Locate the cell with the specified text and output its [X, Y] center coordinate. 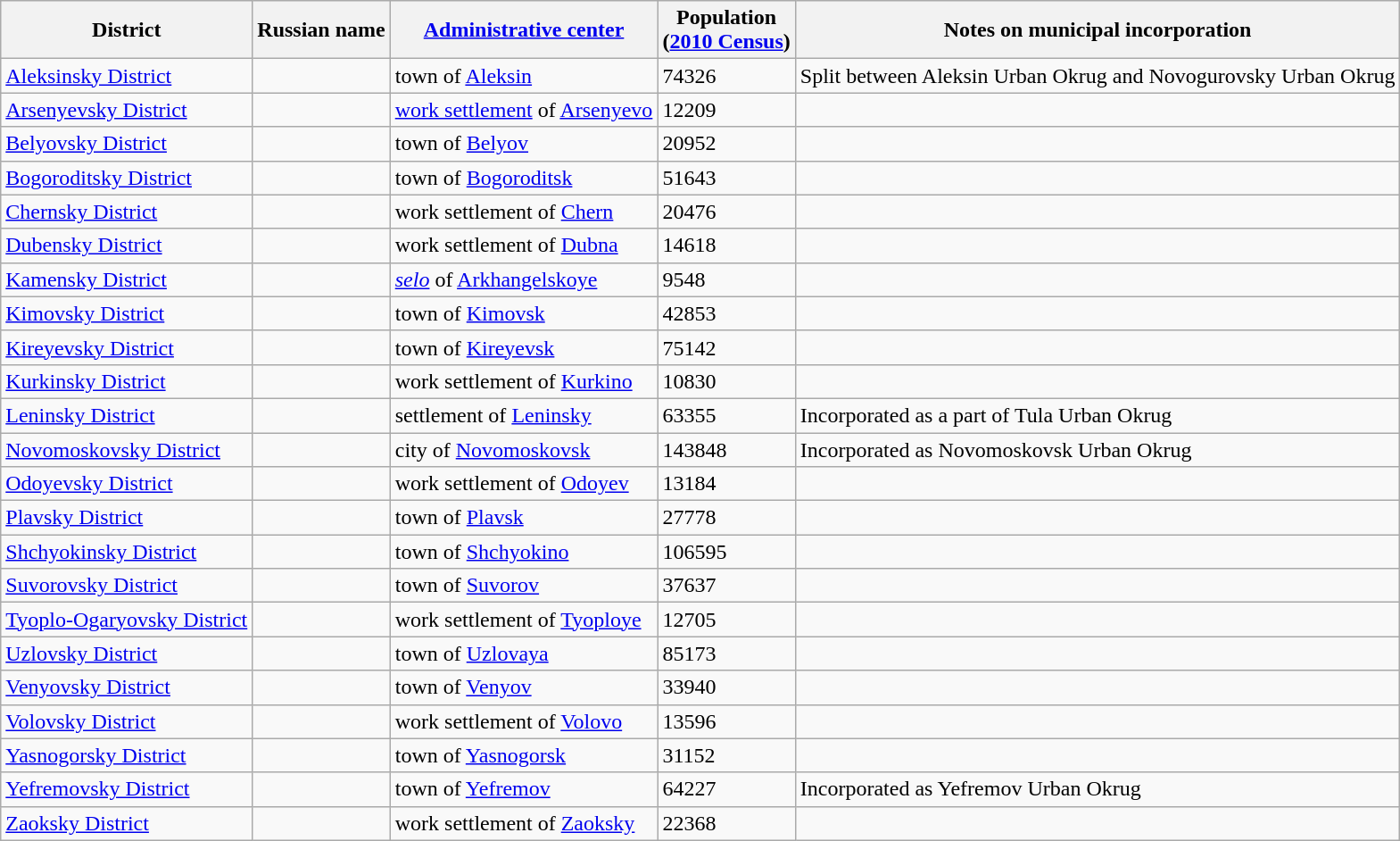
Aleksinsky District [127, 76]
town of Venyov [524, 687]
64227 [726, 789]
Novomoskovsky District [127, 449]
selo of Arkhangelskoye [524, 279]
20476 [726, 212]
town of Bogoroditsk [524, 178]
town of Belyov [524, 144]
work settlement of Kurkino [524, 381]
work settlement of Zaoksky [524, 823]
Chernsky District [127, 212]
Odoyevsky District [127, 484]
10830 [726, 381]
Yefremovsky District [127, 789]
work settlement of Dubna [524, 246]
town of Plavsk [524, 518]
85173 [726, 654]
Venyovsky District [127, 687]
Incorporated as a part of Tula Urban Okrug [1098, 415]
work settlement of Chern [524, 212]
Yasnogorsky District [127, 755]
Bogoroditsky District [127, 178]
42853 [726, 313]
work settlement of Volovo [524, 721]
work settlement of Tyoploye [524, 620]
town of Shchyokino [524, 552]
city of Novomoskovsk [524, 449]
Split between Aleksin Urban Okrug and Novogurovsky Urban Okrug [1098, 76]
town of Aleksin [524, 76]
town of Yefremov [524, 789]
work settlement of Odoyev [524, 484]
town of Yasnogorsk [524, 755]
22368 [726, 823]
106595 [726, 552]
13596 [726, 721]
Population(2010 Census) [726, 30]
Arsenyevsky District [127, 110]
Kimovsky District [127, 313]
31152 [726, 755]
Leninsky District [127, 415]
Uzlovsky District [127, 654]
Tyoplo-Ogaryovsky District [127, 620]
51643 [726, 178]
District [127, 30]
Belyovsky District [127, 144]
Suvorovsky District [127, 586]
9548 [726, 279]
Kamensky District [127, 279]
town of Kimovsk [524, 313]
town of Kireyevsk [524, 347]
12705 [726, 620]
Dubensky District [127, 246]
Kurkinsky District [127, 381]
27778 [726, 518]
Incorporated as Yefremov Urban Okrug [1098, 789]
75142 [726, 347]
town of Suvorov [524, 586]
33940 [726, 687]
63355 [726, 415]
Administrative center [524, 30]
12209 [726, 110]
Notes on municipal incorporation [1098, 30]
settlement of Leninsky [524, 415]
143848 [726, 449]
20952 [726, 144]
town of Uzlovaya [524, 654]
Plavsky District [127, 518]
Kireyevsky District [127, 347]
Russian name [321, 30]
Volovsky District [127, 721]
13184 [726, 484]
Zaoksky District [127, 823]
Shchyokinsky District [127, 552]
work settlement of Arsenyevo [524, 110]
14618 [726, 246]
74326 [726, 76]
Incorporated as Novomoskovsk Urban Okrug [1098, 449]
37637 [726, 586]
